Provide the [x, y] coordinate of the cell's center where the given text is located.  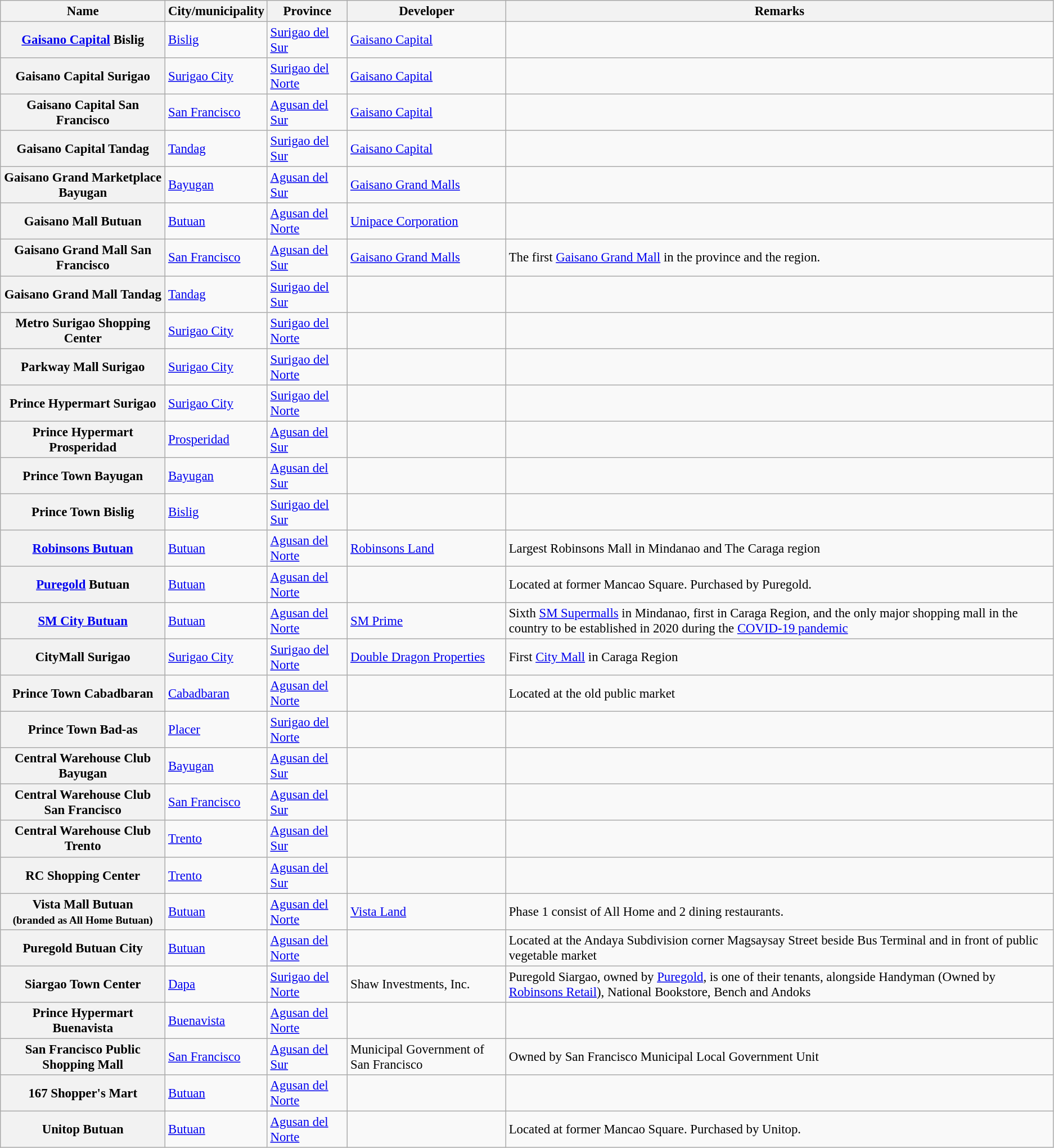
Remarks [780, 11]
Buenavista [216, 1021]
Gaisano Capital San Francisco [83, 112]
CityMall Surigao [83, 658]
Prince Town Bayugan [83, 476]
Unipace Corporation [427, 222]
Puregold Butuan City [83, 948]
Prince Hypermart Prosperidad [83, 440]
Robinsons Land [427, 549]
Siargao Town Center [83, 984]
Shaw Investments, Inc. [427, 984]
Developer [427, 11]
Gaisano Grand Mall Tandag [83, 295]
Puregold Butuan [83, 585]
Central Warehouse Club Bayugan [83, 766]
Vista Land [427, 912]
Gaisano Capital Bislig [83, 40]
Gaisano Grand Marketplace Bayugan [83, 186]
Parkway Mall Surigao [83, 367]
Placer [216, 730]
Unitop Butuan [83, 1129]
Dapa [216, 984]
Prince Town Bad-as [83, 730]
SM Prime [427, 621]
Puregold Siargao, owned by Puregold, is one of their tenants, alongside Handyman (Owned by Robinsons Retail), National Bookstore, Bench and Andoks [780, 984]
Vista Mall Butuan(branded as All Home Butuan) [83, 912]
167 Shopper's Mart [83, 1093]
Gaisano Capital Tandag [83, 148]
San Francisco Public Shopping Mall [83, 1057]
Municipal Government of San Francisco [427, 1057]
Gaisano Mall Butuan [83, 222]
Double Dragon Properties [427, 658]
Prince Town Bislig [83, 512]
Central Warehouse Club Trento [83, 839]
Prosperidad [216, 440]
Name [83, 11]
SM City Butuan [83, 621]
RC Shopping Center [83, 875]
Owned by San Francisco Municipal Local Government Unit [780, 1057]
Prince Hypermart Surigao [83, 403]
First City Mall in Caraga Region [780, 658]
Gaisano Grand Mall San Francisco [83, 257]
Located at the old public market [780, 694]
Located at the Andaya Subdivision corner Magsaysay Street beside Bus Terminal and in front of public vegetable market [780, 948]
Cabadbaran [216, 694]
The first Gaisano Grand Mall in the province and the region. [780, 257]
Robinsons Butuan [83, 549]
Located at former Mancao Square. Purchased by Puregold. [780, 585]
Metro Surigao Shopping Center [83, 331]
Phase 1 consist of All Home and 2 dining restaurants. [780, 912]
Located at former Mancao Square. Purchased by Unitop. [780, 1129]
Prince Hypermart Buenavista [83, 1021]
Prince Town Cabadbaran [83, 694]
City/municipality [216, 11]
Gaisano Capital Surigao [83, 76]
Largest Robinsons Mall in Mindanao and The Caraga region [780, 549]
Central Warehouse Club San Francisco [83, 803]
Province [307, 11]
